Output the [x, y] coordinate of the center of the cell containing the given text.  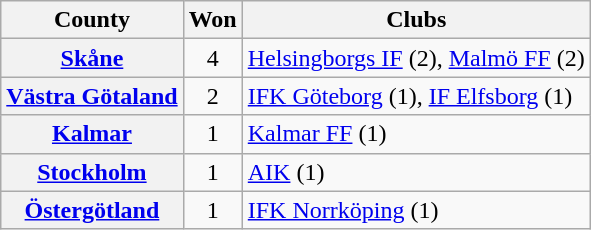
IFK Göteborg (1), IF Elfsborg (1) [416, 96]
Kalmar [92, 134]
4 [212, 58]
2 [212, 96]
Västra Götaland [92, 96]
Skåne [92, 58]
AIK (1) [416, 172]
Östergötland [92, 210]
Kalmar FF (1) [416, 134]
Clubs [416, 20]
Stockholm [92, 172]
Helsingborgs IF (2), Malmö FF (2) [416, 58]
Won [212, 20]
County [92, 20]
IFK Norrköping (1) [416, 210]
